For the text-containing cell, return its midpoint in (x, y) coordinate format. 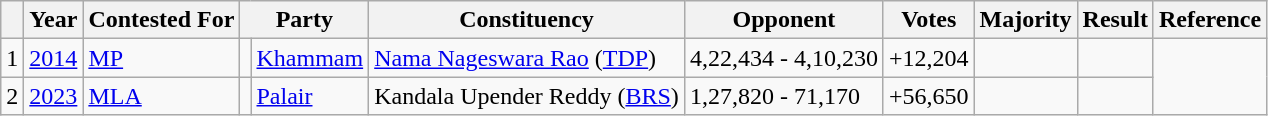
+56,650 (928, 96)
Result (1115, 20)
Majority (1026, 20)
1,27,820 - 71,170 (784, 96)
Palair (310, 96)
Constituency (527, 20)
4,22,434 - 4,10,230 (784, 58)
Khammam (310, 58)
Nama Nageswara Rao (TDP) (527, 58)
Opponent (784, 20)
2 (12, 96)
1 (12, 58)
+12,204 (928, 58)
Reference (1210, 20)
MP (162, 58)
2023 (54, 96)
MLA (162, 96)
Kandala Upender Reddy (BRS) (527, 96)
Votes (928, 20)
Year (54, 20)
2014 (54, 58)
Party (304, 20)
Contested For (162, 20)
